Find where the given text appears and provide that cell's center as (x, y) coordinate. 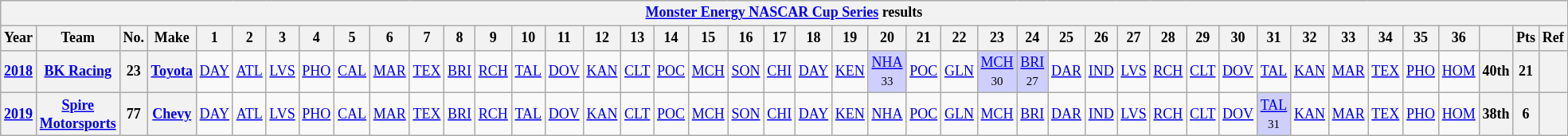
38th (1496, 115)
33 (1348, 38)
NHA (887, 115)
Pts (1526, 38)
MCH30 (997, 72)
5 (352, 38)
24 (1032, 38)
2019 (19, 115)
8 (460, 38)
35 (1421, 38)
10 (528, 38)
20 (887, 38)
NHA33 (887, 72)
22 (960, 38)
30 (1238, 38)
77 (134, 115)
2018 (19, 72)
Chevy (172, 115)
Team (78, 38)
Spire Motorsports (78, 115)
3 (282, 38)
19 (850, 38)
27 (1134, 38)
7 (427, 38)
40th (1496, 72)
Year (19, 38)
Monster Energy NASCAR Cup Series results (784, 13)
28 (1168, 38)
2 (249, 38)
12 (602, 38)
13 (637, 38)
Make (172, 38)
No. (134, 38)
34 (1386, 38)
9 (493, 38)
18 (813, 38)
TAL31 (1273, 115)
14 (671, 38)
BK Racing (78, 72)
31 (1273, 38)
Ref (1553, 38)
29 (1202, 38)
BRI27 (1032, 72)
32 (1310, 38)
36 (1459, 38)
26 (1101, 38)
11 (564, 38)
17 (780, 38)
16 (745, 38)
25 (1067, 38)
Toyota (172, 72)
4 (317, 38)
1 (214, 38)
15 (708, 38)
